Extract the (x, y) coordinate from the center of the cell holding the provided text.  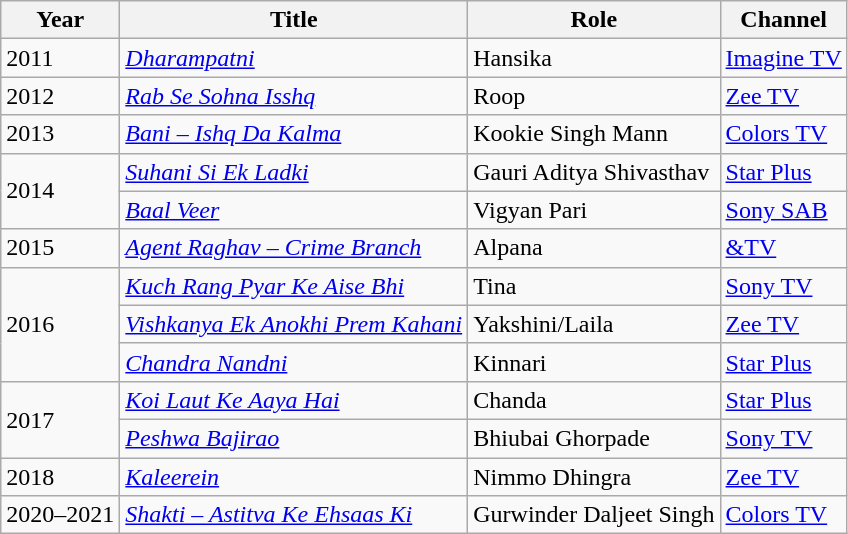
Peshwa Bajirao (294, 438)
Imagine TV (784, 58)
Suhani Si Ek Ladki (294, 172)
2013 (60, 134)
Channel (784, 20)
Kinnari (594, 362)
Hansika (594, 58)
Role (594, 20)
Chanda (594, 400)
2018 (60, 477)
Yakshini/Laila (594, 324)
Gauri Aditya Shivasthav (594, 172)
Chandra Nandni (294, 362)
2015 (60, 248)
&TV (784, 248)
2017 (60, 419)
2011 (60, 58)
Sony SAB (784, 210)
2020–2021 (60, 515)
2016 (60, 324)
Kookie Singh Mann (594, 134)
Roop (594, 96)
Gurwinder Daljeet Singh (594, 515)
Rab Se Sohna Isshq (294, 96)
Bhiubai Ghorpade (594, 438)
Dharampatni (294, 58)
Agent Raghav – Crime Branch (294, 248)
Vishkanya Ek Anokhi Prem Kahani (294, 324)
Year (60, 20)
Bani – Ishq Da Kalma (294, 134)
Baal Veer (294, 210)
Alpana (594, 248)
Kuch Rang Pyar Ke Aise Bhi (294, 286)
2012 (60, 96)
Title (294, 20)
Koi Laut Ke Aaya Hai (294, 400)
Nimmo Dhingra (594, 477)
2014 (60, 191)
Shakti – Astitva Ke Ehsaas Ki (294, 515)
Tina (594, 286)
Vigyan Pari (594, 210)
Kaleerein (294, 477)
